Capture the cell that displays the provided text and extract its [X, Y] central coordinate. 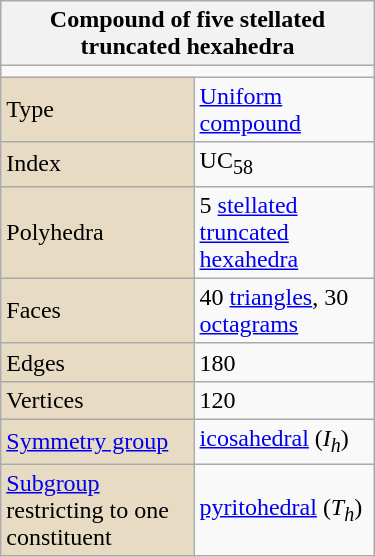
Edges [98, 362]
Subgroup restricting to one constituent [98, 510]
Faces [98, 310]
Polyhedra [98, 232]
Symmetry group [98, 442]
180 [284, 362]
Uniform compound [284, 110]
Index [98, 164]
Vertices [98, 400]
Type [98, 110]
icosahedral (Ih) [284, 442]
pyritohedral (Th) [284, 510]
5 stellated truncated hexahedra [284, 232]
Compound of five stellated truncated hexahedra [188, 34]
UC58 [284, 164]
40 triangles, 30 octagrams [284, 310]
120 [284, 400]
